Return [X, Y] of the center of cell containing provided text 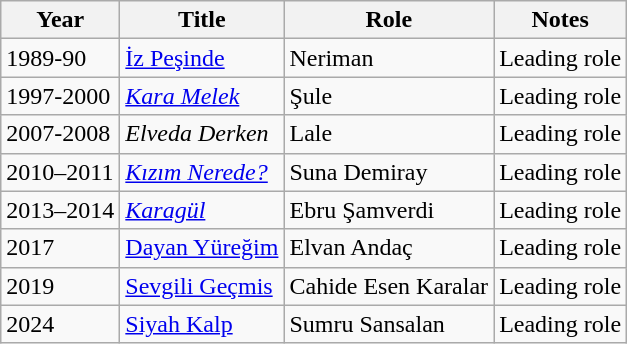
Elveda Derken [202, 134]
Siyah Kalp [202, 324]
Cahide Esen Karalar [389, 286]
Dayan Yüreğim [202, 248]
Role [389, 20]
Elvan Andaç [389, 248]
1989-90 [60, 58]
Karagül [202, 210]
Sumru Sansalan [389, 324]
2013–2014 [60, 210]
1997-2000 [60, 96]
Şule [389, 96]
2007-2008 [60, 134]
Ebru Şamverdi [389, 210]
2024 [60, 324]
Kızım Nerede? [202, 172]
Suna Demiray [389, 172]
2017 [60, 248]
Year [60, 20]
2019 [60, 286]
Title [202, 20]
2010–2011 [60, 172]
Sevgili Geçmis [202, 286]
Notes [560, 20]
Neriman [389, 58]
İz Peşinde [202, 58]
Lale [389, 134]
Kara Melek [202, 96]
